Provide the [x, y] coordinate of the cell's center where the given text is located.  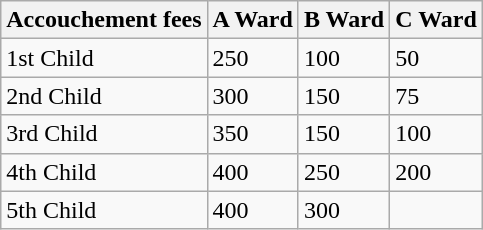
350 [252, 134]
3rd Child [104, 134]
75 [436, 96]
C Ward [436, 20]
5th Child [104, 210]
200 [436, 172]
B Ward [344, 20]
Accouchement fees [104, 20]
4th Child [104, 172]
1st Child [104, 58]
A Ward [252, 20]
2nd Child [104, 96]
50 [436, 58]
